Return (X, Y) of the center of cell containing provided text 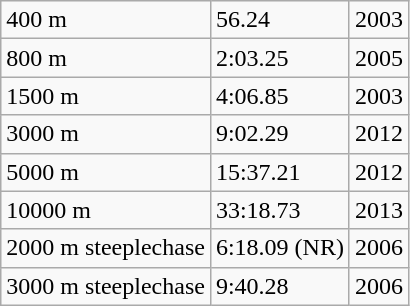
10000 m (106, 210)
1500 m (106, 96)
2:03.25 (280, 58)
2000 m steeplechase (106, 248)
2005 (378, 58)
3000 m steeplechase (106, 286)
5000 m (106, 172)
56.24 (280, 20)
3000 m (106, 134)
33:18.73 (280, 210)
9:02.29 (280, 134)
4:06.85 (280, 96)
2013 (378, 210)
400 m (106, 20)
6:18.09 (NR) (280, 248)
15:37.21 (280, 172)
800 m (106, 58)
9:40.28 (280, 286)
